Return (x, y) of the center of cell containing provided text 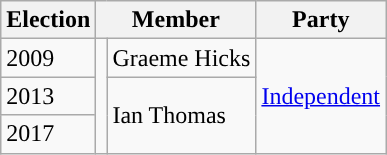
Member (176, 20)
Independent (321, 96)
Party (321, 20)
Ian Thomas (182, 115)
Election (48, 20)
2013 (48, 96)
2009 (48, 58)
Graeme Hicks (182, 58)
2017 (48, 134)
